From the cell containing the given text, extract its center point as [x, y] coordinate. 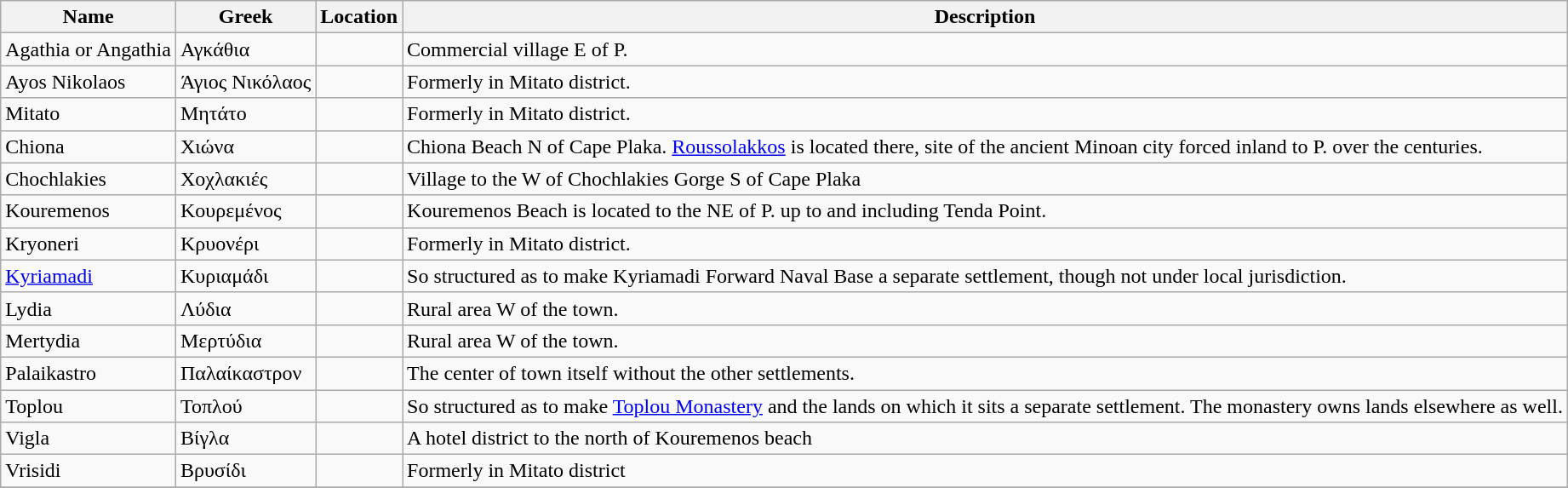
Name [89, 17]
Κυριαμάδι [245, 276]
Vigla [89, 439]
So structured as to make Toplou Monastery and the lands on which it sits a separate settlement. The monastery owns lands elsewhere as well. [986, 406]
Toplou [89, 406]
Χιώνα [245, 146]
Kyriamadi [89, 276]
Mertydia [89, 341]
Τοπλού [245, 406]
Kouremenos [89, 211]
Chiona [89, 146]
Λύδια [245, 308]
Formerly in Mitato district [986, 471]
Άγιος Νικόλαος [245, 82]
Κουρεμένος [245, 211]
Location [359, 17]
The center of town itself without the other settlements. [986, 373]
Μερτύδια [245, 341]
Kouremenos Beach is located to the NE of P. up to and including Tenda Point. [986, 211]
Village to the W of Chochlakies Gorge S of Cape Plaka [986, 179]
Greek [245, 17]
Βρυσίδι [245, 471]
Χοχλακιές [245, 179]
Chiona Beach N of Cape Plaka. Roussolakkos is located there, site of the ancient Minoan city forced inland to P. over the centuries. [986, 146]
Kryoneri [89, 244]
Description [986, 17]
Μητάτο [245, 114]
Palaikastro [89, 373]
Παλαίκαστρον [245, 373]
So structured as to make Kyriamadi Forward Naval Base a separate settlement, though not under local jurisdiction. [986, 276]
Agathia or Angathia [89, 49]
A hotel district to the north of Kouremenos beach [986, 439]
Κρυονέρι [245, 244]
Ayos Nikolaos [89, 82]
Αγκάθια [245, 49]
Mitato [89, 114]
Vrisidi [89, 471]
Lydia [89, 308]
Βίγλα [245, 439]
Chochlakies [89, 179]
Commercial village E of P. [986, 49]
